Search for the cell housing the specified text and yield its [x, y] center coordinate. 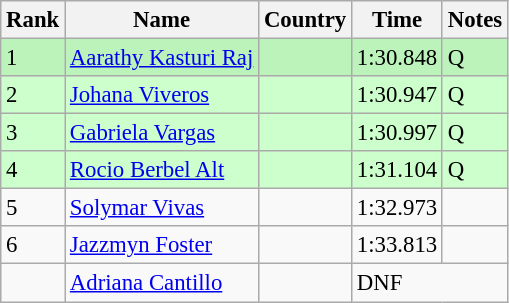
Notes [474, 20]
Jazzmyn Foster [162, 245]
Johana Viveros [162, 95]
1:31.104 [396, 170]
6 [33, 245]
Name [162, 20]
1:32.973 [396, 208]
2 [33, 95]
Aarathy Kasturi Raj [162, 58]
Rocio Berbel Alt [162, 170]
1:30.997 [396, 133]
Gabriela Vargas [162, 133]
3 [33, 133]
Country [306, 20]
Solymar Vivas [162, 208]
Rank [33, 20]
1:30.947 [396, 95]
5 [33, 208]
Time [396, 20]
Adriana Cantillo [162, 283]
DNF [429, 283]
1 [33, 58]
1:30.848 [396, 58]
4 [33, 170]
1:33.813 [396, 245]
